Scan for the cell matching the given text and deliver its [X, Y] coordinate at center. 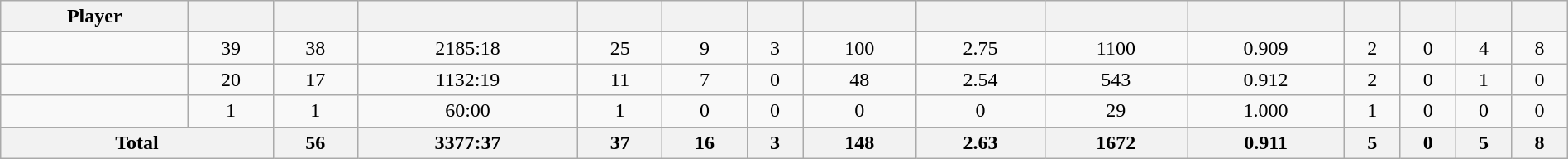
16 [705, 142]
1100 [1116, 48]
0.911 [1266, 142]
39 [231, 48]
37 [619, 142]
11 [619, 79]
56 [315, 142]
1672 [1116, 142]
Total [137, 142]
0.912 [1266, 79]
0.909 [1266, 48]
Player [94, 17]
4 [1484, 48]
2.54 [981, 79]
3377:37 [467, 142]
17 [315, 79]
2.75 [981, 48]
2185:18 [467, 48]
29 [1116, 111]
20 [231, 79]
543 [1116, 79]
48 [860, 79]
1132:19 [467, 79]
148 [860, 142]
7 [705, 79]
38 [315, 48]
25 [619, 48]
9 [705, 48]
2.63 [981, 142]
1.000 [1266, 111]
60:00 [467, 111]
100 [860, 48]
